Search for the cell housing the specified text and yield its [X, Y] center coordinate. 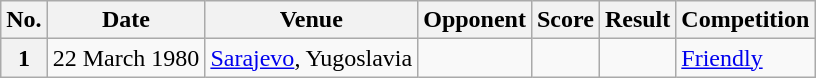
Score [565, 20]
Venue [312, 20]
Friendly [746, 58]
1 [24, 58]
Competition [746, 20]
22 March 1980 [126, 58]
Date [126, 20]
No. [24, 20]
Result [637, 20]
Sarajevo, Yugoslavia [312, 58]
Opponent [475, 20]
